Search for the cell housing the specified text and yield its [X, Y] center coordinate. 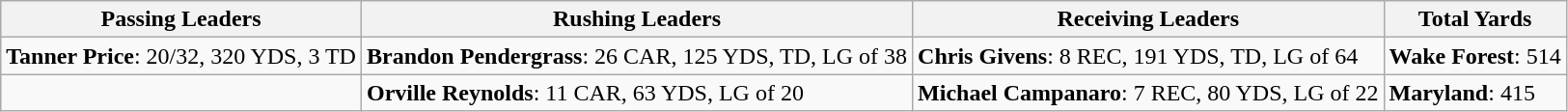
Passing Leaders [181, 19]
Tanner Price: 20/32, 320 YDS, 3 TD [181, 56]
Brandon Pendergrass: 26 CAR, 125 YDS, TD, LG of 38 [637, 56]
Rushing Leaders [637, 19]
Michael Campanaro: 7 REC, 80 YDS, LG of 22 [1148, 93]
Total Yards [1474, 19]
Wake Forest: 514 [1474, 56]
Receiving Leaders [1148, 19]
Orville Reynolds: 11 CAR, 63 YDS, LG of 20 [637, 93]
Chris Givens: 8 REC, 191 YDS, TD, LG of 64 [1148, 56]
Maryland: 415 [1474, 93]
